Detect which cell encompasses the target text, then output its [X, Y] center coordinate. 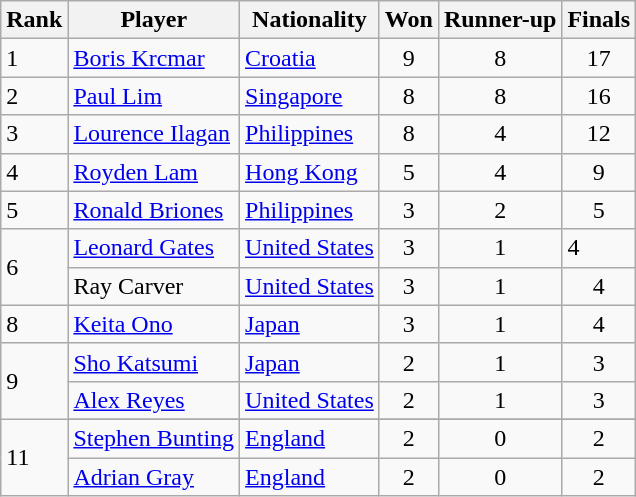
11 [34, 457]
Player [154, 20]
Hong Kong [310, 172]
Ronald Briones [154, 210]
Keita Ono [154, 324]
Adrian Gray [154, 477]
Stephen Bunting [154, 438]
Sho Katsumi [154, 362]
Boris Krcmar [154, 58]
Nationality [310, 20]
Alex Reyes [154, 400]
Lourence Ilagan [154, 134]
Croatia [310, 58]
Runner-up [500, 20]
Rank [34, 20]
Singapore [310, 96]
6 [34, 267]
16 [599, 96]
12 [599, 134]
Won [408, 20]
Leonard Gates [154, 248]
Paul Lim [154, 96]
17 [599, 58]
Royden Lam [154, 172]
Ray Carver [154, 286]
Finals [599, 20]
